Provide the (X, Y) coordinate of the cell's center where the given text is located.  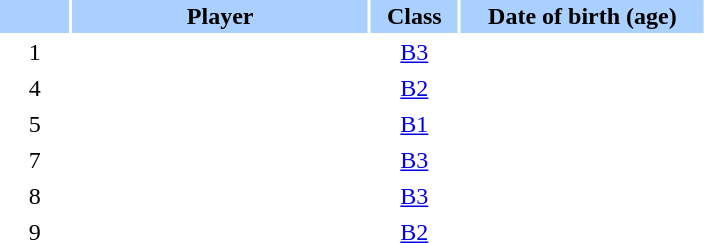
1 (34, 52)
B1 (414, 124)
B2 (414, 88)
Date of birth (age) (582, 16)
8 (34, 196)
Player (220, 16)
Class (414, 16)
4 (34, 88)
5 (34, 124)
7 (34, 160)
